Identify which cell holds the provided text, then report its [X, Y] central coordinate. 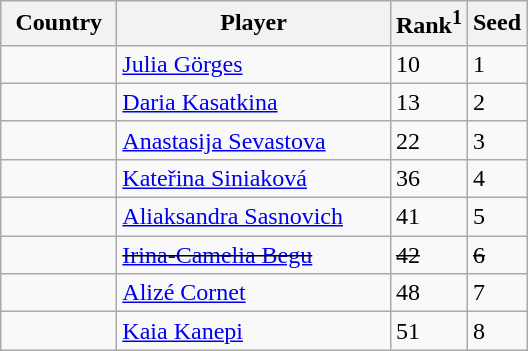
13 [428, 102]
7 [496, 293]
5 [496, 217]
10 [428, 64]
42 [428, 255]
Rank1 [428, 24]
Seed [496, 24]
22 [428, 140]
1 [496, 64]
Julia Görges [254, 64]
8 [496, 331]
Daria Kasatkina [254, 102]
36 [428, 178]
48 [428, 293]
Anastasija Sevastova [254, 140]
Kateřina Siniaková [254, 178]
Alizé Cornet [254, 293]
3 [496, 140]
Kaia Kanepi [254, 331]
Country [59, 24]
51 [428, 331]
6 [496, 255]
Player [254, 24]
Irina-Camelia Begu [254, 255]
2 [496, 102]
41 [428, 217]
Aliaksandra Sasnovich [254, 217]
4 [496, 178]
